Provide the [X, Y] coordinate of the cell's center where the given text is located.  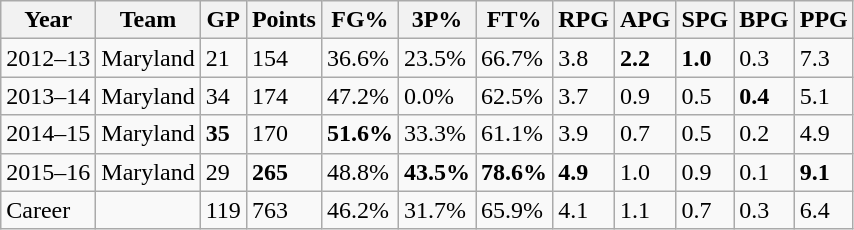
51.6% [360, 134]
36.6% [360, 58]
31.7% [436, 210]
Points [284, 20]
2014–15 [48, 134]
9.1 [824, 172]
FT% [514, 20]
7.3 [824, 58]
66.7% [514, 58]
21 [223, 58]
RPG [584, 20]
2015–16 [48, 172]
0.1 [764, 172]
174 [284, 96]
170 [284, 134]
0.4 [764, 96]
119 [223, 210]
48.8% [360, 172]
265 [284, 172]
61.1% [514, 134]
Career [48, 210]
0.0% [436, 96]
2012–13 [48, 58]
APG [645, 20]
1.1 [645, 210]
FG% [360, 20]
4.1 [584, 210]
GP [223, 20]
3.9 [584, 134]
154 [284, 58]
BPG [764, 20]
33.3% [436, 134]
2.2 [645, 58]
43.5% [436, 172]
29 [223, 172]
2013–14 [48, 96]
3.8 [584, 58]
65.9% [514, 210]
47.2% [360, 96]
PPG [824, 20]
5.1 [824, 96]
763 [284, 210]
34 [223, 96]
78.6% [514, 172]
35 [223, 134]
0.2 [764, 134]
3.7 [584, 96]
46.2% [360, 210]
Year [48, 20]
23.5% [436, 58]
62.5% [514, 96]
3P% [436, 20]
6.4 [824, 210]
Team [148, 20]
SPG [705, 20]
